Determine the [x, y] coordinate at the center of the cell enclosing the given text.  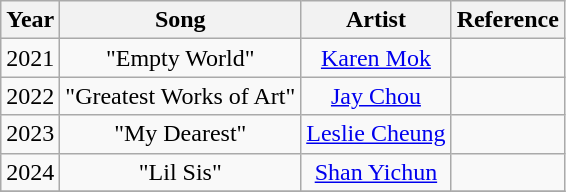
Reference [508, 20]
"My Dearest" [180, 134]
2022 [30, 96]
2021 [30, 58]
Year [30, 20]
Shan Yichun [376, 172]
2023 [30, 134]
Karen Mok [376, 58]
"Greatest Works of Art" [180, 96]
Artist [376, 20]
"Lil Sis" [180, 172]
Leslie Cheung [376, 134]
"Empty World" [180, 58]
2024 [30, 172]
Song [180, 20]
Jay Chou [376, 96]
